Output the [x, y] coordinate of the center of the cell containing the given text.  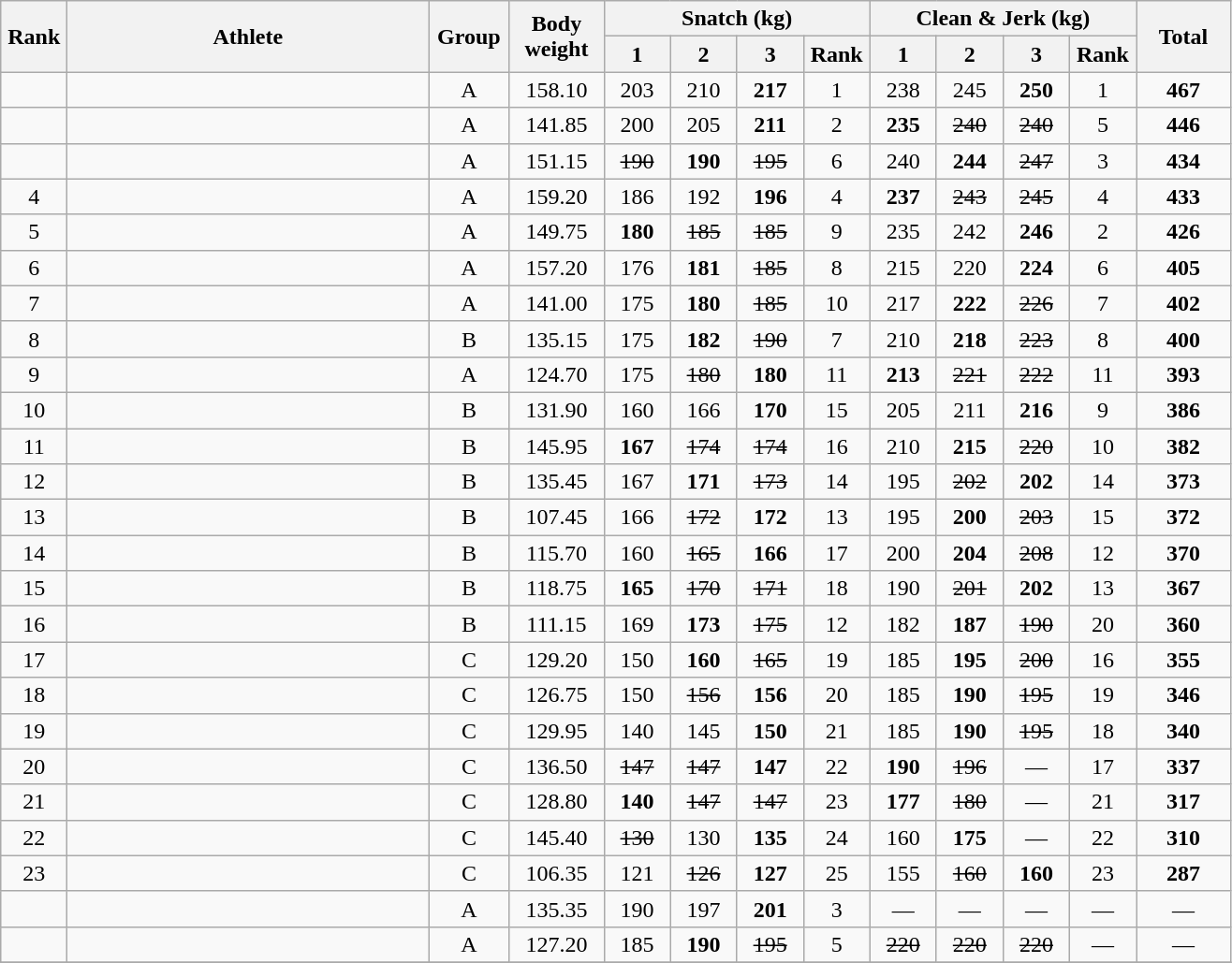
402 [1183, 303]
382 [1183, 446]
373 [1183, 482]
25 [837, 873]
197 [704, 909]
141.85 [556, 125]
145.95 [556, 446]
Clean & Jerk (kg) [1003, 19]
186 [637, 197]
204 [970, 553]
216 [1035, 410]
126 [704, 873]
192 [704, 197]
149.75 [556, 232]
111.15 [556, 624]
127.20 [556, 944]
127 [770, 873]
155 [902, 873]
244 [970, 161]
467 [1183, 90]
135.35 [556, 909]
400 [1183, 339]
433 [1183, 197]
317 [1183, 802]
446 [1183, 125]
124.70 [556, 374]
393 [1183, 374]
187 [970, 624]
Total [1183, 36]
246 [1035, 232]
106.35 [556, 873]
337 [1183, 766]
141.00 [556, 303]
159.20 [556, 197]
360 [1183, 624]
121 [637, 873]
243 [970, 197]
24 [837, 838]
118.75 [556, 589]
218 [970, 339]
238 [902, 90]
Group [469, 36]
176 [637, 268]
434 [1183, 161]
177 [902, 802]
158.10 [556, 90]
224 [1035, 268]
386 [1183, 410]
242 [970, 232]
Body weight [556, 36]
346 [1183, 695]
287 [1183, 873]
208 [1035, 553]
247 [1035, 161]
Snatch (kg) [737, 19]
372 [1183, 518]
169 [637, 624]
135.45 [556, 482]
355 [1183, 660]
136.50 [556, 766]
157.20 [556, 268]
Athlete [248, 36]
223 [1035, 339]
250 [1035, 90]
405 [1183, 268]
129.20 [556, 660]
135.15 [556, 339]
135 [770, 838]
221 [970, 374]
426 [1183, 232]
129.95 [556, 731]
128.80 [556, 802]
145 [704, 731]
151.15 [556, 161]
181 [704, 268]
310 [1183, 838]
237 [902, 197]
340 [1183, 731]
370 [1183, 553]
115.70 [556, 553]
367 [1183, 589]
126.75 [556, 695]
226 [1035, 303]
213 [902, 374]
145.40 [556, 838]
131.90 [556, 410]
107.45 [556, 518]
